Return [x, y] of the center of cell containing provided text 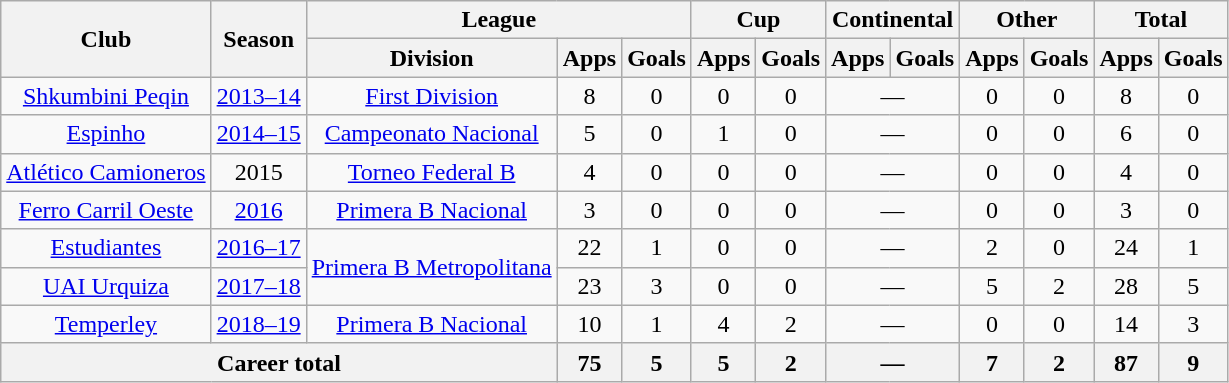
Primera B Metropolitana [432, 267]
UAI Urquiza [106, 286]
6 [1126, 134]
2016 [258, 210]
Continental [893, 20]
Total [1161, 20]
Torneo Federal B [432, 172]
10 [589, 324]
First Division [432, 96]
Estudiantes [106, 248]
Season [258, 39]
2014–15 [258, 134]
Espinho [106, 134]
League [498, 20]
23 [589, 286]
2017–18 [258, 286]
2015 [258, 172]
28 [1126, 286]
2013–14 [258, 96]
Ferro Carril Oeste [106, 210]
87 [1126, 362]
9 [1193, 362]
Club [106, 39]
Atlético Camioneros [106, 172]
Temperley [106, 324]
2018–19 [258, 324]
75 [589, 362]
Division [432, 58]
Career total [279, 362]
24 [1126, 248]
22 [589, 248]
14 [1126, 324]
Campeonato Nacional [432, 134]
Cup [758, 20]
2016–17 [258, 248]
Other [1027, 20]
Shkumbini Peqin [106, 96]
7 [992, 362]
